From the cell containing the given text, extract its center point as (X, Y) coordinate. 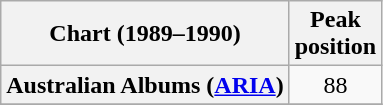
88 (335, 85)
Australian Albums (ARIA) (145, 85)
Peakposition (335, 34)
Chart (1989–1990) (145, 34)
